Output the (X, Y) coordinate of the center of the cell containing the given text.  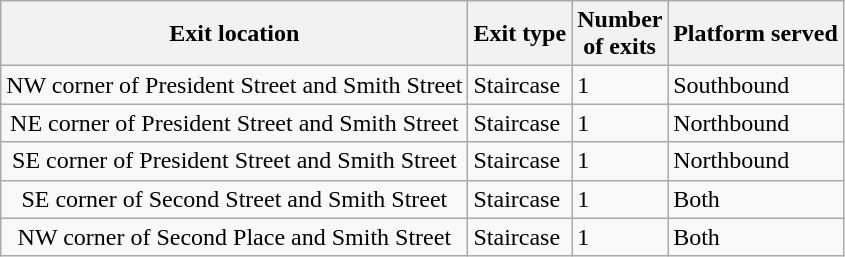
NW corner of President Street and Smith Street (234, 85)
Number of exits (620, 34)
NE corner of President Street and Smith Street (234, 123)
Southbound (756, 85)
SE corner of Second Street and Smith Street (234, 199)
Exit location (234, 34)
NW corner of Second Place and Smith Street (234, 237)
Platform served (756, 34)
Exit type (520, 34)
SE corner of President Street and Smith Street (234, 161)
